Output the (X, Y) coordinate of the center of the cell containing the given text.  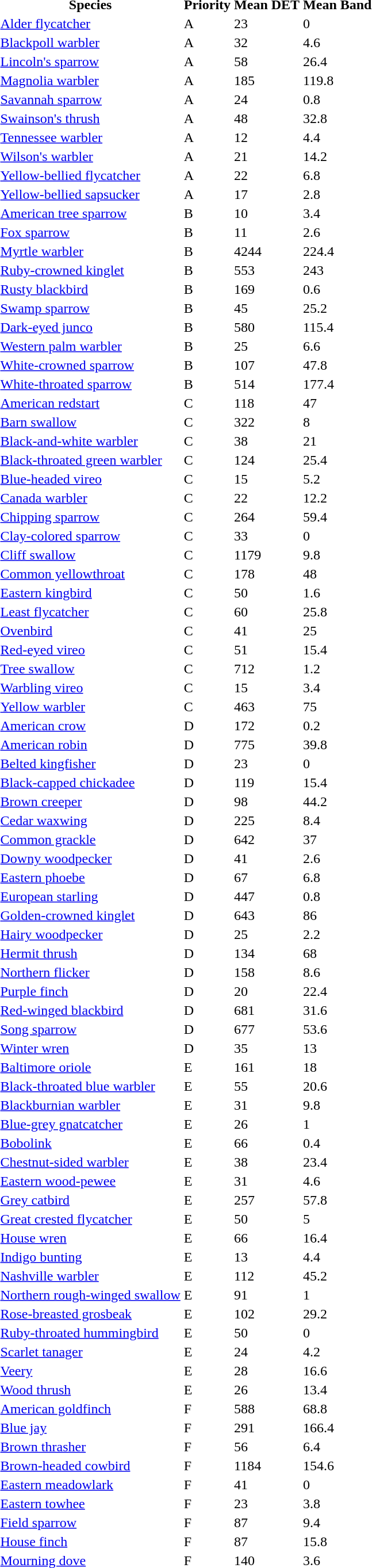
134 (267, 953)
60 (267, 612)
775 (267, 745)
463 (267, 707)
17 (267, 194)
643 (267, 915)
178 (267, 574)
21 (267, 156)
112 (267, 1276)
28 (267, 1371)
172 (267, 726)
169 (267, 289)
124 (267, 460)
107 (267, 365)
98 (267, 802)
642 (267, 839)
56 (267, 1447)
580 (267, 327)
1184 (267, 1466)
13 (267, 1257)
257 (267, 1200)
225 (267, 821)
588 (267, 1409)
35 (267, 1048)
51 (267, 650)
118 (267, 403)
4244 (267, 251)
91 (267, 1295)
32 (267, 43)
102 (267, 1314)
12 (267, 137)
33 (267, 536)
447 (267, 896)
264 (267, 517)
185 (267, 80)
161 (267, 1067)
48 (267, 118)
55 (267, 1086)
681 (267, 1010)
291 (267, 1428)
677 (267, 1029)
58 (267, 62)
322 (267, 422)
45 (267, 308)
119 (267, 783)
11 (267, 232)
20 (267, 991)
712 (267, 669)
10 (267, 213)
1179 (267, 555)
158 (267, 972)
67 (267, 877)
514 (267, 384)
553 (267, 270)
